Identify which cell holds the provided text, then report its (x, y) central coordinate. 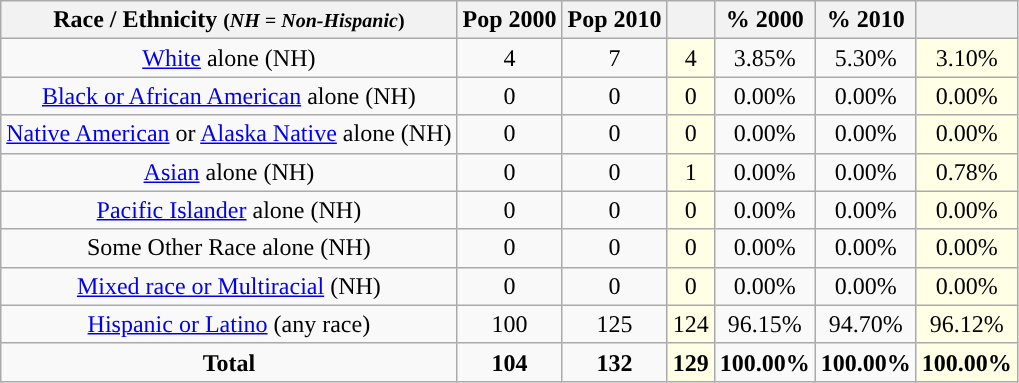
104 (510, 362)
Black or African American alone (NH) (229, 96)
3.10% (966, 58)
Race / Ethnicity (NH = Non-Hispanic) (229, 20)
Total (229, 362)
Hispanic or Latino (any race) (229, 324)
125 (614, 324)
96.15% (764, 324)
7 (614, 58)
94.70% (866, 324)
96.12% (966, 324)
Native American or Alaska Native alone (NH) (229, 134)
Asian alone (NH) (229, 172)
129 (690, 362)
Mixed race or Multiracial (NH) (229, 286)
Pacific Islander alone (NH) (229, 210)
0.78% (966, 172)
3.85% (764, 58)
132 (614, 362)
Pop 2010 (614, 20)
% 2000 (764, 20)
124 (690, 324)
% 2010 (866, 20)
1 (690, 172)
White alone (NH) (229, 58)
Some Other Race alone (NH) (229, 248)
5.30% (866, 58)
100 (510, 324)
Pop 2000 (510, 20)
